Extract the (X, Y) coordinate from the center of the cell holding the provided text.  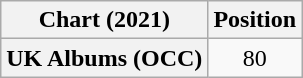
80 (255, 58)
Position (255, 20)
UK Albums (OCC) (104, 58)
Chart (2021) (104, 20)
